Identify which cell holds the provided text, then report its (x, y) central coordinate. 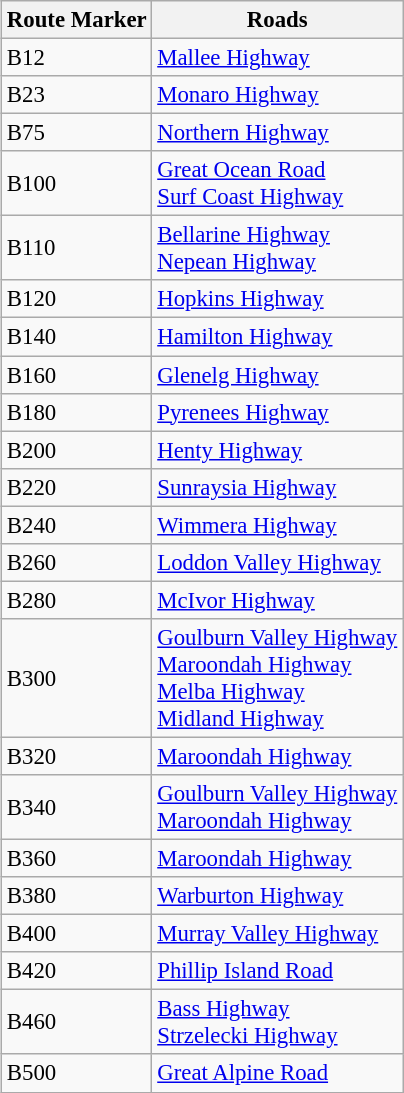
B140 (77, 337)
Mallee Highway (278, 58)
B300 (77, 678)
B380 (77, 896)
B160 (77, 375)
McIvor Highway (278, 600)
B23 (77, 95)
Pyrenees Highway (278, 412)
Goulburn Valley Highway Maroondah Highway (278, 808)
B360 (77, 859)
B340 (77, 808)
B200 (77, 450)
B12 (77, 58)
B260 (77, 563)
Warburton Highway (278, 896)
Wimmera Highway (278, 525)
Bellarine Highway Nepean Highway (278, 248)
Great Ocean Road Surf Coast Highway (278, 184)
Phillip Island Road (278, 971)
B320 (77, 756)
Hopkins Highway (278, 299)
B460 (77, 1022)
Hamilton Highway (278, 337)
B420 (77, 971)
B120 (77, 299)
B240 (77, 525)
Roads (278, 20)
B180 (77, 412)
Great Alpine Road (278, 1074)
B75 (77, 133)
B280 (77, 600)
B220 (77, 487)
B500 (77, 1074)
B400 (77, 934)
Murray Valley Highway (278, 934)
Sunraysia Highway (278, 487)
B100 (77, 184)
B110 (77, 248)
Henty Highway (278, 450)
Route Marker (77, 20)
Goulburn Valley Highway Maroondah Highway Melba Highway Midland Highway (278, 678)
Monaro Highway (278, 95)
Loddon Valley Highway (278, 563)
Bass Highway Strzelecki Highway (278, 1022)
Northern Highway (278, 133)
Glenelg Highway (278, 375)
